Determine the (X, Y) coordinate at the center of the cell enclosing the given text.  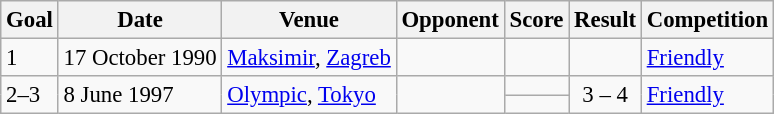
Result (606, 20)
8 June 1997 (140, 95)
2–3 (30, 95)
3 – 4 (606, 95)
Date (140, 20)
Competition (707, 20)
1 (30, 58)
Olympic, Tokyo (309, 95)
Goal (30, 20)
17 October 1990 (140, 58)
Maksimir, Zagreb (309, 58)
Score (536, 20)
Opponent (450, 20)
Venue (309, 20)
